Locate the cell with the specified text and output its [x, y] center coordinate. 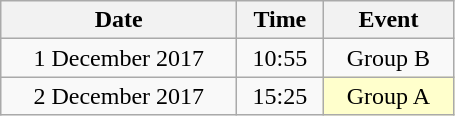
Time [280, 20]
Date [119, 20]
10:55 [280, 58]
Event [388, 20]
Group A [388, 96]
2 December 2017 [119, 96]
15:25 [280, 96]
1 December 2017 [119, 58]
Group B [388, 58]
